Scan for the cell matching the given text and deliver its [x, y] coordinate at center. 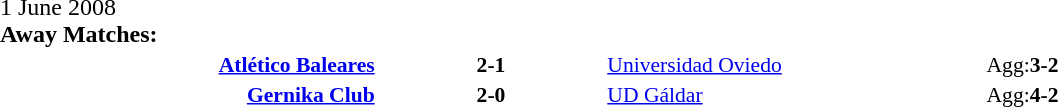
2-1 [492, 64]
Universidad Oviedo [795, 64]
